Extract the [X, Y] coordinate from the center of the cell holding the provided text.  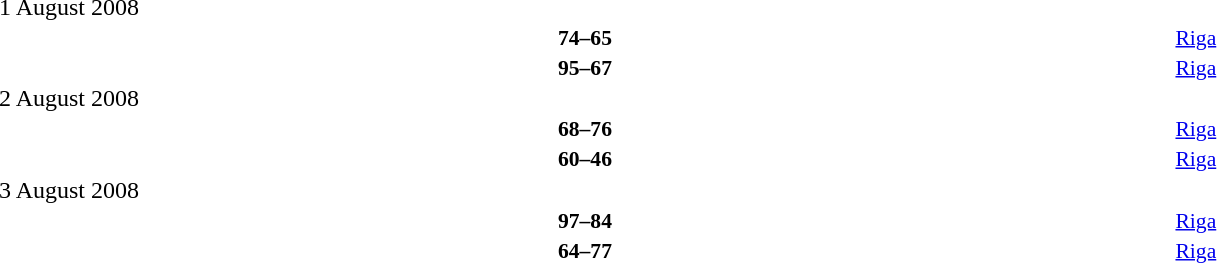
68–76 [584, 129]
95–67 [584, 68]
74–65 [584, 38]
97–84 [584, 220]
60–46 [584, 159]
